Capture the cell that displays the provided text and extract its (X, Y) central coordinate. 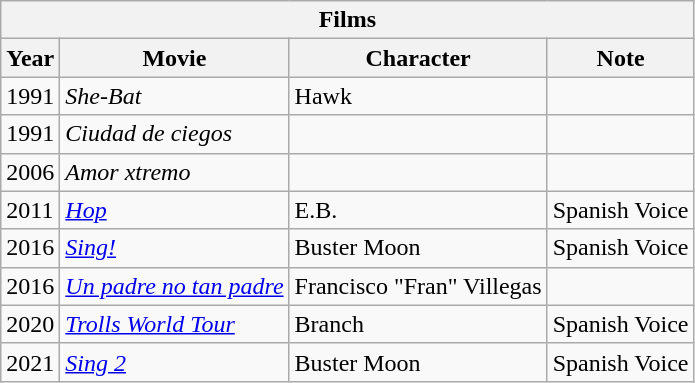
She-Bat (174, 96)
2006 (30, 172)
Sing 2 (174, 362)
2021 (30, 362)
Francisco "Fran" Villegas (418, 286)
Branch (418, 324)
2011 (30, 210)
Character (418, 58)
Films (348, 20)
Hop (174, 210)
Hawk (418, 96)
Ciudad de ciegos (174, 134)
Movie (174, 58)
2020 (30, 324)
Note (620, 58)
Amor xtremo (174, 172)
Year (30, 58)
Trolls World Tour (174, 324)
Sing! (174, 248)
E.B. (418, 210)
Un padre no tan padre (174, 286)
